Provide the (x, y) coordinate of the cell's center where the given text is located.  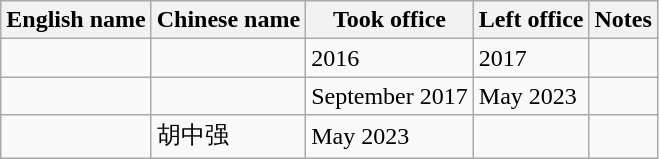
2017 (531, 58)
Took office (390, 20)
Chinese name (228, 20)
English name (76, 20)
胡中强 (228, 136)
September 2017 (390, 96)
2016 (390, 58)
Notes (623, 20)
Left office (531, 20)
